Extract the (x, y) coordinate from the center of the cell holding the provided text.  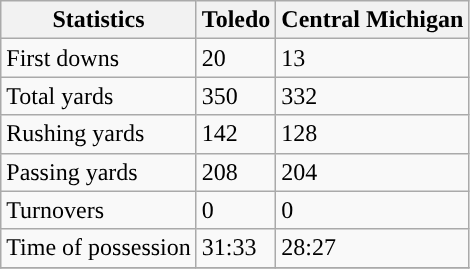
Total yards (99, 96)
13 (372, 58)
350 (236, 96)
Statistics (99, 20)
31:33 (236, 248)
Rushing yards (99, 134)
208 (236, 172)
142 (236, 134)
Passing yards (99, 172)
332 (372, 96)
Time of possession (99, 248)
Central Michigan (372, 20)
First downs (99, 58)
204 (372, 172)
20 (236, 58)
Toledo (236, 20)
28:27 (372, 248)
Turnovers (99, 210)
128 (372, 134)
